Capture the cell that displays the provided text and extract its [X, Y] central coordinate. 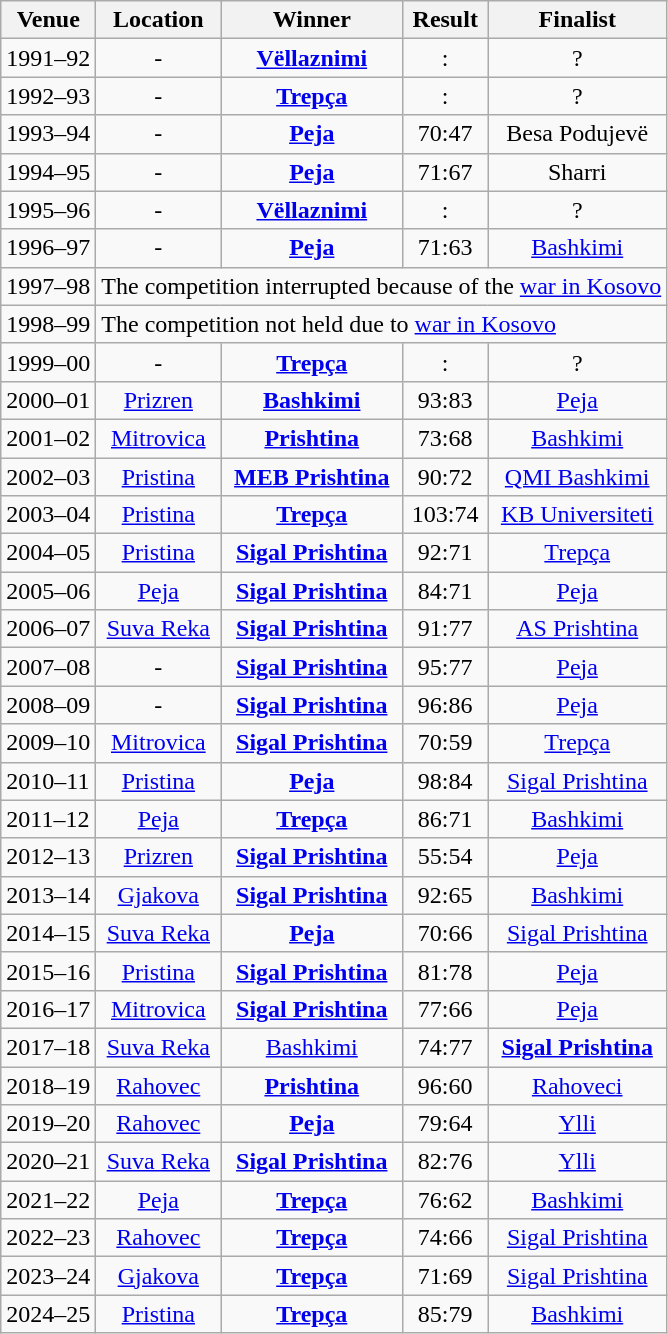
1996–97 [48, 248]
2014–15 [48, 933]
1995–96 [48, 210]
2004–05 [48, 553]
92:71 [446, 553]
Result [446, 20]
Venue [48, 20]
70:66 [446, 933]
98:84 [446, 781]
Sharri [578, 172]
2002–03 [48, 477]
74:66 [446, 1238]
91:77 [446, 629]
93:83 [446, 400]
82:76 [446, 1162]
2005–06 [48, 591]
96:86 [446, 705]
Rahoveci [578, 1085]
76:62 [446, 1200]
86:71 [446, 819]
2009–10 [48, 743]
The competition not held due to war in Kosovo [382, 324]
2019–20 [48, 1124]
The competition interrupted because of the war in Kosovo [382, 286]
QMI Bashkimi [578, 477]
71:67 [446, 172]
90:72 [446, 477]
74:77 [446, 1047]
KB Universiteti [578, 515]
2003–04 [48, 515]
73:68 [446, 438]
2012–13 [48, 857]
70:47 [446, 134]
2015–16 [48, 971]
81:78 [446, 971]
2016–17 [48, 1009]
2020–21 [48, 1162]
1998–99 [48, 324]
2000–01 [48, 400]
Besa Podujevë [578, 134]
1997–98 [48, 286]
2006–07 [48, 629]
1999–00 [48, 362]
2024–25 [48, 1314]
2011–12 [48, 819]
Winner [312, 20]
77:66 [446, 1009]
71:63 [446, 248]
85:79 [446, 1314]
MEB Prishtina [312, 477]
AS Prishtina [578, 629]
2010–11 [48, 781]
2022–23 [48, 1238]
2021–22 [48, 1200]
Finalist [578, 20]
1991–92 [48, 58]
103:74 [446, 515]
96:60 [446, 1085]
84:71 [446, 591]
92:65 [446, 895]
2007–08 [48, 667]
1994–95 [48, 172]
Location [158, 20]
2017–18 [48, 1047]
1993–94 [48, 134]
2013–14 [48, 895]
70:59 [446, 743]
95:77 [446, 667]
1992–93 [48, 96]
2008–09 [48, 705]
55:54 [446, 857]
2023–24 [48, 1276]
2001–02 [48, 438]
2018–19 [48, 1085]
71:69 [446, 1276]
79:64 [446, 1124]
